Locate the cell with the specified text and output its [X, Y] center coordinate. 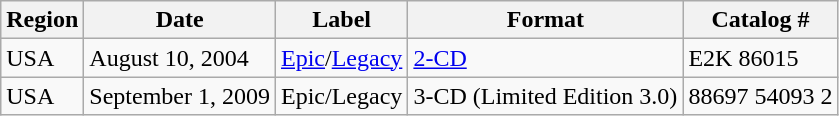
Format [546, 20]
3-CD (Limited Edition 3.0) [546, 96]
E2K 86015 [760, 58]
Region [42, 20]
88697 54093 2 [760, 96]
2-CD [546, 58]
Catalog # [760, 20]
September 1, 2009 [180, 96]
Label [342, 20]
Date [180, 20]
August 10, 2004 [180, 58]
